Return (X, Y) of the center of cell containing provided text 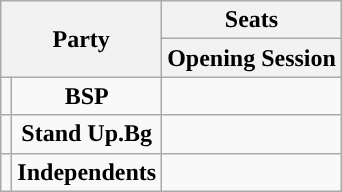
Party (82, 39)
Independents (87, 172)
Opening Session (252, 58)
Stand Up.Bg (87, 134)
BSP (87, 96)
Seats (252, 20)
